For the text-containing cell, return its midpoint in (X, Y) coordinate format. 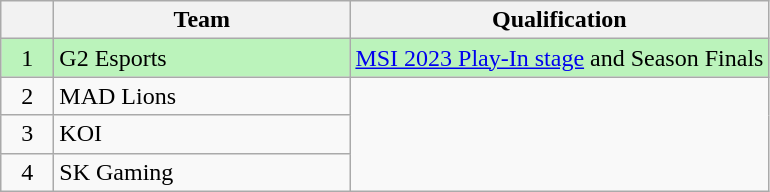
2 (28, 96)
Team (202, 20)
4 (28, 172)
G2 Esports (202, 58)
SK Gaming (202, 172)
KOI (202, 134)
MAD Lions (202, 96)
1 (28, 58)
MSI 2023 Play-In stage and Season Finals (560, 58)
3 (28, 134)
Qualification (560, 20)
